From the cell containing the given text, extract its center point as [X, Y] coordinate. 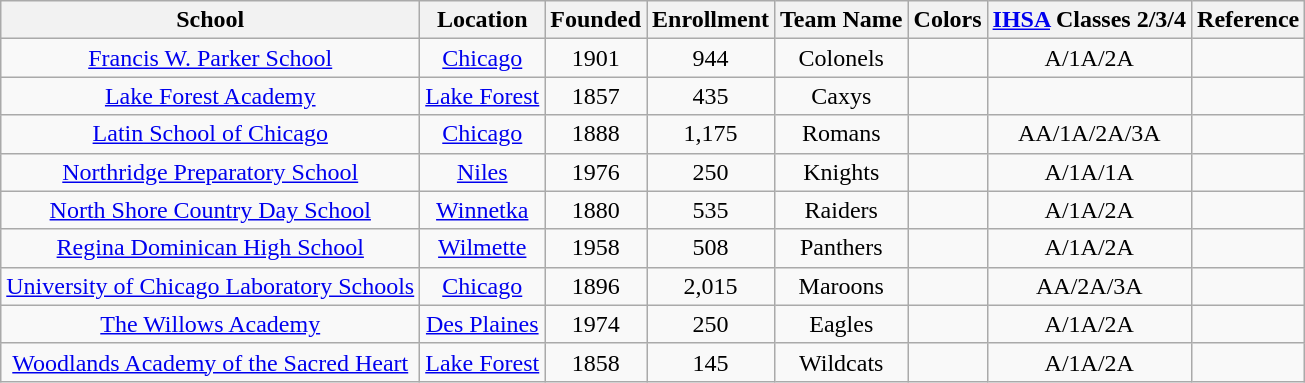
Wildcats [842, 362]
Enrollment [711, 20]
Lake Forest Academy [210, 96]
508 [711, 248]
Colors [948, 20]
1858 [596, 362]
Panthers [842, 248]
University of Chicago Laboratory Schools [210, 286]
1857 [596, 96]
Reference [1248, 20]
Maroons [842, 286]
1888 [596, 134]
Francis W. Parker School [210, 58]
535 [711, 210]
Colonels [842, 58]
1976 [596, 172]
School [210, 20]
1958 [596, 248]
Romans [842, 134]
145 [711, 362]
Latin School of Chicago [210, 134]
2,015 [711, 286]
The Willows Academy [210, 324]
Raiders [842, 210]
A/1A/1A [1089, 172]
AA/2A/3A [1089, 286]
1896 [596, 286]
Knights [842, 172]
North Shore Country Day School [210, 210]
Winnetka [482, 210]
Eagles [842, 324]
Des Plaines [482, 324]
Wilmette [482, 248]
1880 [596, 210]
1974 [596, 324]
Caxys [842, 96]
Founded [596, 20]
1,175 [711, 134]
Northridge Preparatory School [210, 172]
944 [711, 58]
1901 [596, 58]
Team Name [842, 20]
Niles [482, 172]
Woodlands Academy of the Sacred Heart [210, 362]
Location [482, 20]
IHSA Classes 2/3/4 [1089, 20]
AA/1A/2A/3A [1089, 134]
435 [711, 96]
Regina Dominican High School [210, 248]
